Determine the (x, y) coordinate at the center of the cell enclosing the given text.  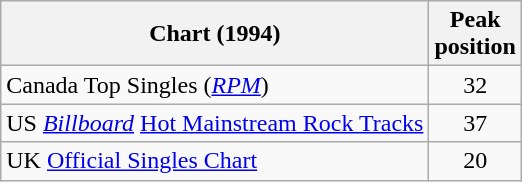
Canada Top Singles (RPM) (215, 85)
32 (475, 85)
Chart (1994) (215, 34)
Peakposition (475, 34)
UK Official Singles Chart (215, 161)
20 (475, 161)
37 (475, 123)
US Billboard Hot Mainstream Rock Tracks (215, 123)
